Scan for the cell matching the given text and deliver its (x, y) coordinate at center. 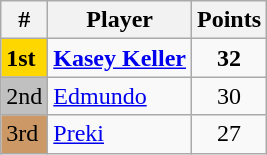
27 (230, 134)
Player (120, 20)
Points (230, 20)
Kasey Keller (120, 58)
2nd (24, 96)
3rd (24, 134)
# (24, 20)
32 (230, 58)
Preki (120, 134)
1st (24, 58)
30 (230, 96)
Edmundo (120, 96)
